Locate the cell with the specified text and output its (X, Y) center coordinate. 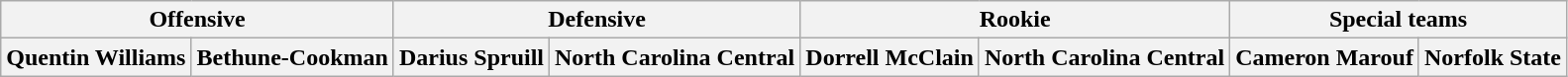
Cameron Marouf (1325, 57)
Rookie (1015, 20)
Defensive (596, 20)
Darius Spruill (471, 57)
Norfolk State (1492, 57)
Offensive (198, 20)
Dorrell McClain (889, 57)
Bethune-Cookman (292, 57)
Quentin Williams (96, 57)
Special teams (1399, 20)
